Scan for the cell matching the given text and deliver its (x, y) coordinate at center. 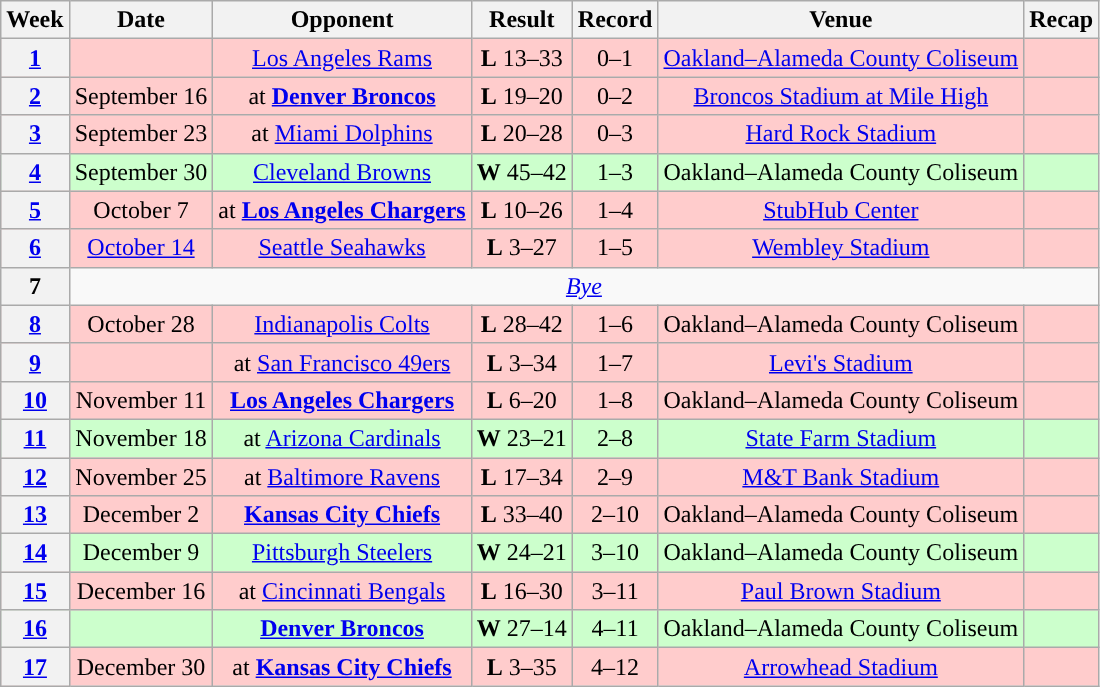
December 9 (141, 553)
September 30 (141, 172)
at Miami Dolphins (342, 134)
at Denver Broncos (342, 96)
L 17–34 (522, 477)
Week (35, 20)
at Los Angeles Chargers (342, 210)
M&T Bank Stadium (841, 477)
L 16–30 (522, 591)
StubHub Center (841, 210)
Cleveland Browns (342, 172)
Date (141, 20)
Kansas City Chiefs (342, 515)
L 3–34 (522, 362)
3–11 (615, 591)
L 33–40 (522, 515)
Result (522, 20)
September 23 (141, 134)
Broncos Stadium at Mile High (841, 96)
3 (35, 134)
10 (35, 400)
6 (35, 248)
Los Angeles Rams (342, 58)
5 (35, 210)
8 (35, 324)
1–8 (615, 400)
Hard Rock Stadium (841, 134)
L 13–33 (522, 58)
15 (35, 591)
11 (35, 438)
Seattle Seahawks (342, 248)
Record (615, 20)
L 19–20 (522, 96)
1–4 (615, 210)
16 (35, 629)
October 7 (141, 210)
Indianapolis Colts (342, 324)
1–5 (615, 248)
W 27–14 (522, 629)
L 28–42 (522, 324)
3–10 (615, 553)
October 14 (141, 248)
2–10 (615, 515)
W 45–42 (522, 172)
W 24–21 (522, 553)
12 (35, 477)
13 (35, 515)
December 2 (141, 515)
at San Francisco 49ers (342, 362)
1 (35, 58)
November 25 (141, 477)
Bye (584, 286)
at Cincinnati Bengals (342, 591)
at Kansas City Chiefs (342, 667)
14 (35, 553)
September 16 (141, 96)
Los Angeles Chargers (342, 400)
4 (35, 172)
State Farm Stadium (841, 438)
9 (35, 362)
0–2 (615, 96)
Denver Broncos (342, 629)
November 18 (141, 438)
Levi's Stadium (841, 362)
2 (35, 96)
L 3–35 (522, 667)
October 28 (141, 324)
L 6–20 (522, 400)
Paul Brown Stadium (841, 591)
at Baltimore Ravens (342, 477)
1–7 (615, 362)
Wembley Stadium (841, 248)
1–6 (615, 324)
November 11 (141, 400)
L 3–27 (522, 248)
Venue (841, 20)
4–12 (615, 667)
0–1 (615, 58)
at Arizona Cardinals (342, 438)
2–9 (615, 477)
4–11 (615, 629)
Pittsburgh Steelers (342, 553)
1–3 (615, 172)
December 16 (141, 591)
17 (35, 667)
Arrowhead Stadium (841, 667)
W 23–21 (522, 438)
December 30 (141, 667)
Recap (1062, 20)
Opponent (342, 20)
L 20–28 (522, 134)
L 10–26 (522, 210)
7 (35, 286)
2–8 (615, 438)
0–3 (615, 134)
